Determine the (X, Y) coordinate at the center of the cell enclosing the given text.  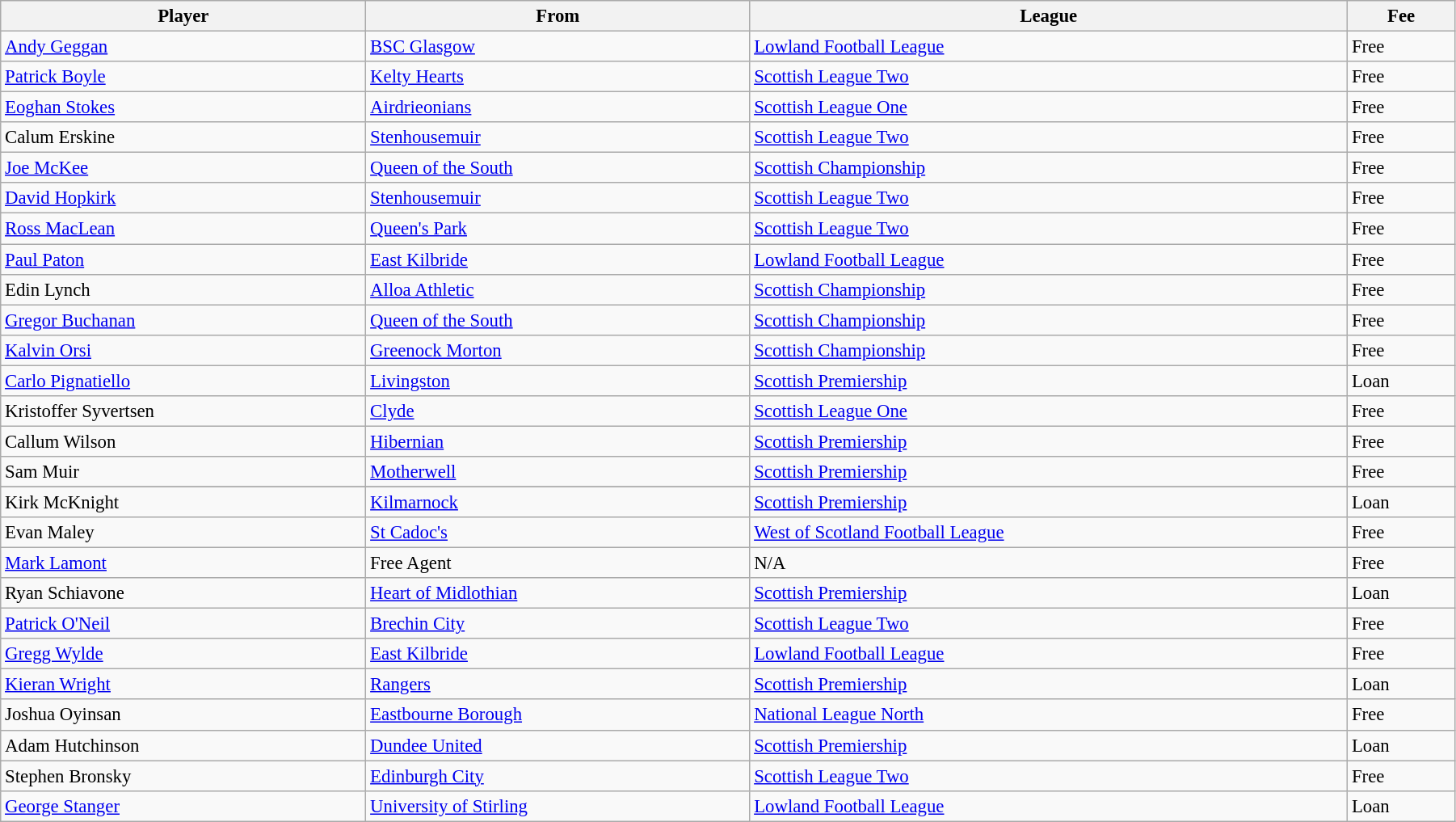
Edin Lynch (183, 289)
Queen's Park (558, 229)
Patrick O'Neil (183, 624)
Patrick Boyle (183, 77)
Ross MacLean (183, 229)
Player (183, 16)
Kristoffer Syvertsen (183, 411)
League (1049, 16)
Gregg Wylde (183, 654)
Stephen Bronsky (183, 776)
David Hopkirk (183, 198)
Adam Hutchinson (183, 745)
Dundee United (558, 745)
Livingston (558, 381)
Kirk McKnight (183, 502)
George Stanger (183, 806)
Andy Geggan (183, 47)
West of Scotland Football League (1049, 533)
National League North (1049, 715)
Motherwell (558, 472)
Alloa Athletic (558, 289)
Kieran Wright (183, 685)
Edinburgh City (558, 776)
Hibernian (558, 441)
Fee (1401, 16)
Evan Maley (183, 533)
Clyde (558, 411)
From (558, 16)
Greenock Morton (558, 350)
Eoghan Stokes (183, 107)
Brechin City (558, 624)
Free Agent (558, 563)
Kelty Hearts (558, 77)
Paul Paton (183, 259)
Rangers (558, 685)
Airdrieonians (558, 107)
Joshua Oyinsan (183, 715)
Joe McKee (183, 168)
University of Stirling (558, 806)
Eastbourne Borough (558, 715)
Heart of Midlothian (558, 593)
Carlo Pignatiello (183, 381)
Sam Muir (183, 472)
BSC Glasgow (558, 47)
Mark Lamont (183, 563)
Gregor Buchanan (183, 320)
Kilmarnock (558, 502)
St Cadoc's (558, 533)
N/A (1049, 563)
Ryan Schiavone (183, 593)
Kalvin Orsi (183, 350)
Calum Erskine (183, 137)
Callum Wilson (183, 441)
